Extract the (x, y) coordinate from the center of the cell holding the provided text.  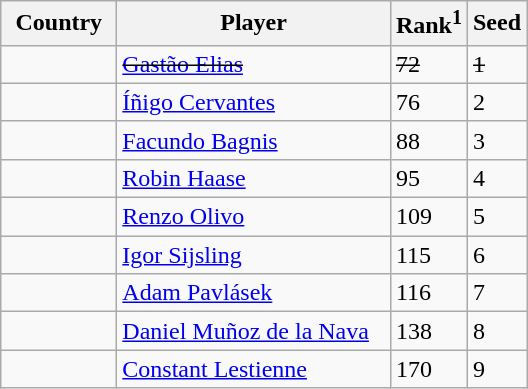
Renzo Olivo (254, 217)
Igor Sijsling (254, 255)
88 (428, 140)
4 (496, 178)
9 (496, 369)
2 (496, 102)
Daniel Muñoz de la Nava (254, 331)
3 (496, 140)
76 (428, 102)
1 (496, 64)
116 (428, 293)
6 (496, 255)
Country (59, 24)
72 (428, 64)
138 (428, 331)
Rank1 (428, 24)
115 (428, 255)
Seed (496, 24)
Player (254, 24)
Gastão Elias (254, 64)
Adam Pavlásek (254, 293)
Constant Lestienne (254, 369)
8 (496, 331)
170 (428, 369)
7 (496, 293)
5 (496, 217)
Robin Haase (254, 178)
109 (428, 217)
Facundo Bagnis (254, 140)
95 (428, 178)
Íñigo Cervantes (254, 102)
